Pinpoint the cell where the given text exists, returning its (X, Y) midpoint coordinate. 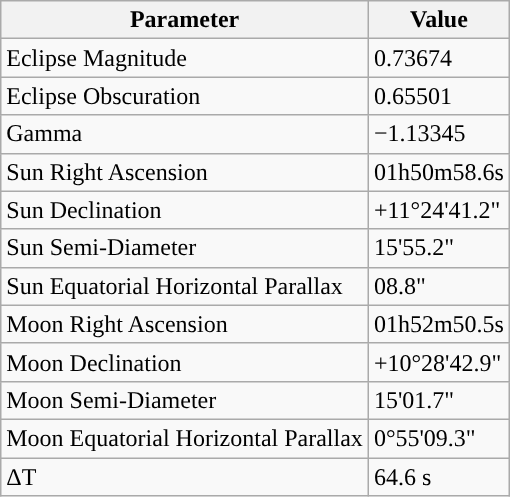
Moon Equatorial Horizontal Parallax (185, 438)
64.6 s (438, 477)
Sun Right Ascension (185, 172)
Value (438, 20)
Moon Semi-Diameter (185, 400)
Sun Semi-Diameter (185, 248)
0.73674 (438, 58)
−1.13345 (438, 134)
01h52m50.5s (438, 324)
+10°28'42.9" (438, 362)
15'55.2" (438, 248)
Parameter (185, 20)
Moon Declination (185, 362)
Eclipse Magnitude (185, 58)
Gamma (185, 134)
Eclipse Obscuration (185, 96)
08.8" (438, 286)
0.65501 (438, 96)
ΔT (185, 477)
Moon Right Ascension (185, 324)
+11°24'41.2" (438, 210)
01h50m58.6s (438, 172)
0°55'09.3" (438, 438)
Sun Equatorial Horizontal Parallax (185, 286)
15'01.7" (438, 400)
Sun Declination (185, 210)
